Provide the (x, y) coordinate of the cell's center where the given text is located.  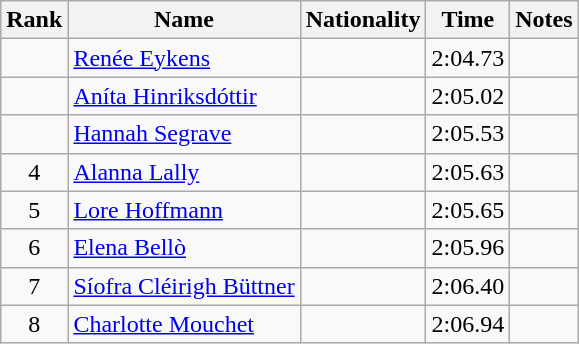
5 (34, 210)
4 (34, 172)
8 (34, 324)
Notes (544, 20)
Time (468, 20)
Lore Hoffmann (184, 210)
Alanna Lally (184, 172)
2:05.96 (468, 248)
6 (34, 248)
2:05.53 (468, 134)
7 (34, 286)
Elena Bellò (184, 248)
2:05.02 (468, 96)
Name (184, 20)
Rank (34, 20)
2:05.65 (468, 210)
Nationality (363, 20)
2:06.94 (468, 324)
Charlotte Mouchet (184, 324)
2:04.73 (468, 58)
Renée Eykens (184, 58)
2:05.63 (468, 172)
2:06.40 (468, 286)
Síofra Cléirigh Büttner (184, 286)
Hannah Segrave (184, 134)
Aníta Hinriksdóttir (184, 96)
